From the cell containing the given text, extract its center point as (x, y) coordinate. 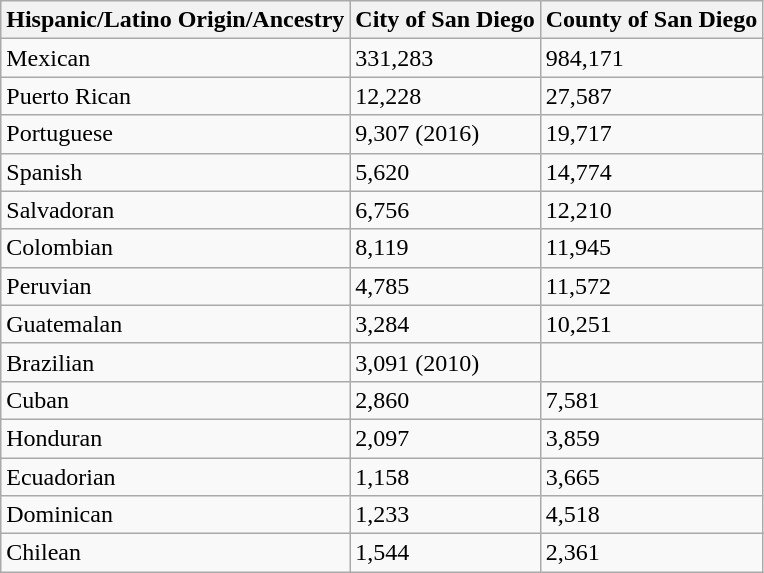
3,859 (651, 438)
5,620 (445, 172)
Chilean (176, 553)
2,361 (651, 553)
6,756 (445, 210)
27,587 (651, 96)
Portuguese (176, 134)
Salvadoran (176, 210)
4,785 (445, 286)
7,581 (651, 400)
1,233 (445, 515)
12,210 (651, 210)
1,158 (445, 477)
10,251 (651, 324)
Mexican (176, 58)
331,283 (445, 58)
Spanish (176, 172)
3,091 (2010) (445, 362)
Brazilian (176, 362)
19,717 (651, 134)
Peruvian (176, 286)
Honduran (176, 438)
2,860 (445, 400)
County of San Diego (651, 20)
8,119 (445, 248)
Puerto Rican (176, 96)
Dominican (176, 515)
11,945 (651, 248)
11,572 (651, 286)
Hispanic/Latino Origin/Ancestry (176, 20)
Guatemalan (176, 324)
1,544 (445, 553)
9,307 (2016) (445, 134)
3,284 (445, 324)
Colombian (176, 248)
Cuban (176, 400)
Ecuadorian (176, 477)
12,228 (445, 96)
City of San Diego (445, 20)
14,774 (651, 172)
4,518 (651, 515)
984,171 (651, 58)
2,097 (445, 438)
3,665 (651, 477)
